Pinpoint the cell where the given text exists, returning its (X, Y) midpoint coordinate. 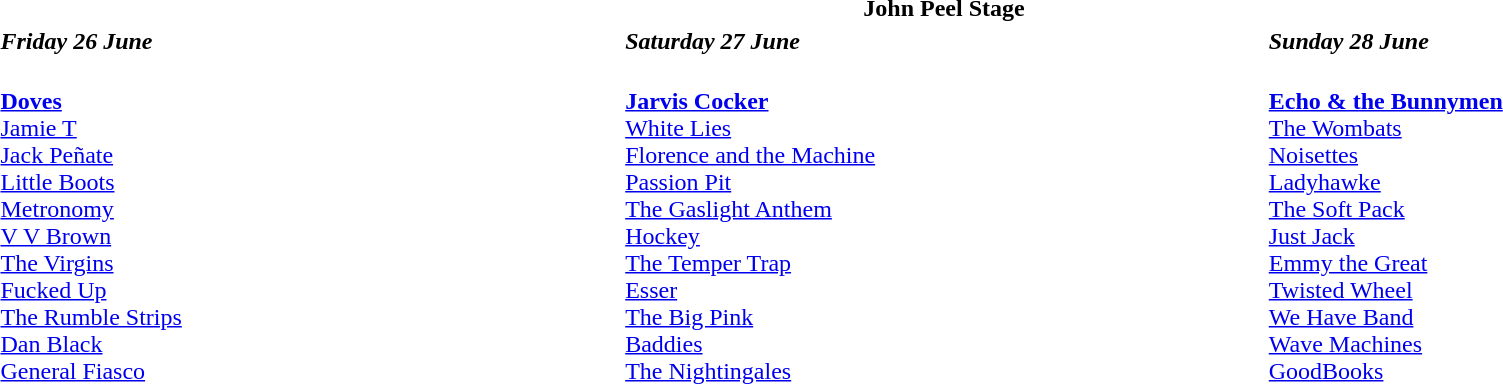
Saturday 27 June (944, 41)
